Search for the cell housing the specified text and yield its (x, y) center coordinate. 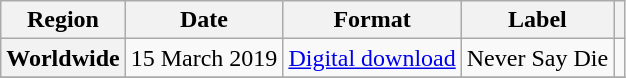
Never Say Die (537, 58)
Region (63, 20)
Label (537, 20)
Date (204, 20)
Format (372, 20)
Digital download (372, 58)
15 March 2019 (204, 58)
Worldwide (63, 58)
